Provide the (x, y) coordinate of the cell's center where the given text is located.  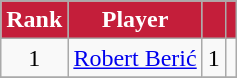
Rank (34, 20)
Player (135, 20)
Robert Berić (135, 58)
